For the text-containing cell, return its midpoint in (x, y) coordinate format. 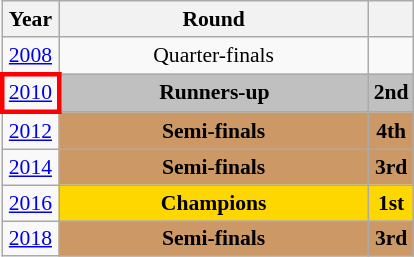
Runners-up (214, 94)
2012 (30, 132)
2008 (30, 56)
2016 (30, 203)
1st (392, 203)
2nd (392, 94)
2018 (30, 239)
Champions (214, 203)
4th (392, 132)
2010 (30, 94)
Quarter-finals (214, 56)
Year (30, 19)
Round (214, 19)
2014 (30, 168)
